Return [x, y] of the center of cell containing provided text 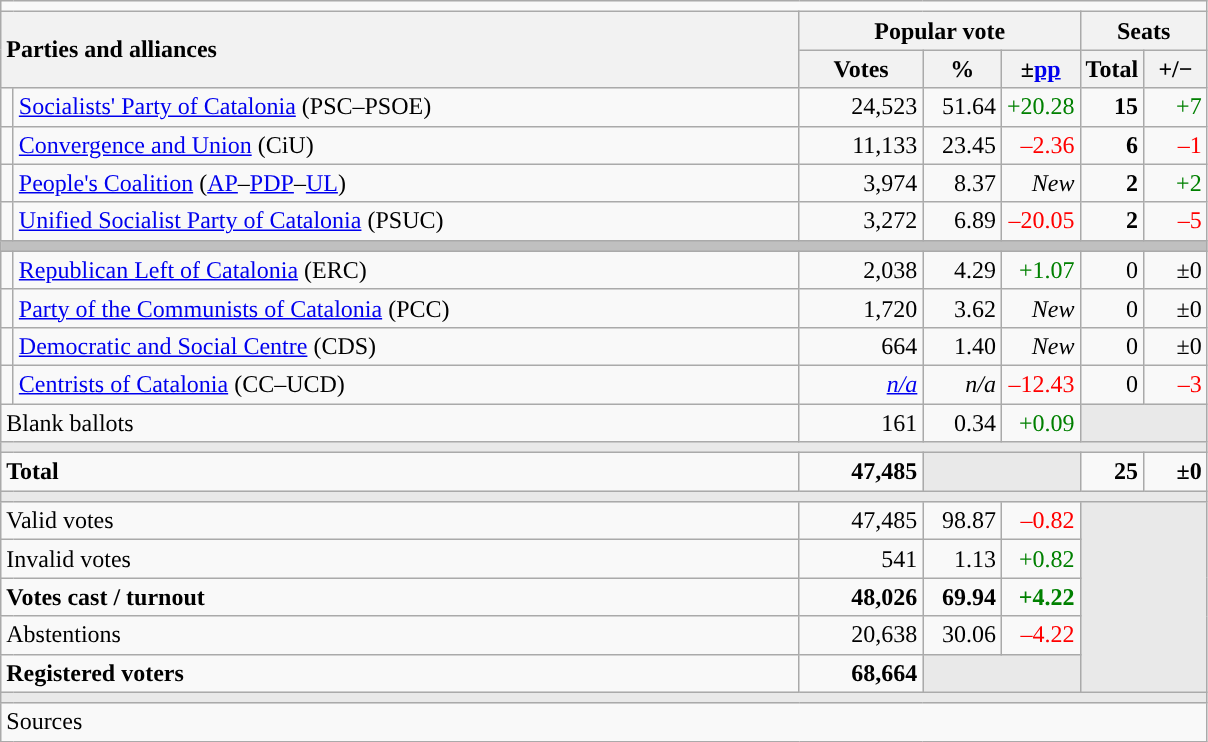
1,720 [861, 308]
11,133 [861, 145]
8.37 [962, 183]
Convergence and Union (CiU) [406, 145]
+/− [1176, 69]
–0.82 [1040, 521]
Unified Socialist Party of Catalonia (PSUC) [406, 221]
0.34 [962, 423]
Centrists of Catalonia (CC–UCD) [406, 384]
–2.36 [1040, 145]
Invalid votes [400, 559]
664 [861, 346]
% [962, 69]
Popular vote [940, 31]
±pp [1040, 69]
541 [861, 559]
Party of the Communists of Catalonia (PCC) [406, 308]
20,638 [861, 635]
Democratic and Social Centre (CDS) [406, 346]
6 [1112, 145]
2,038 [861, 270]
+0.82 [1040, 559]
3,272 [861, 221]
–5 [1176, 221]
Blank ballots [400, 423]
30.06 [962, 635]
Seats [1144, 31]
Sources [604, 722]
1.13 [962, 559]
–20.05 [1040, 221]
–3 [1176, 384]
Valid votes [400, 521]
People's Coalition (AP–PDP–UL) [406, 183]
3,974 [861, 183]
48,026 [861, 597]
+4.22 [1040, 597]
68,664 [861, 673]
1.40 [962, 346]
161 [861, 423]
Parties and alliances [400, 50]
15 [1112, 107]
Registered voters [400, 673]
+20.28 [1040, 107]
+7 [1176, 107]
51.64 [962, 107]
–12.43 [1040, 384]
24,523 [861, 107]
+2 [1176, 183]
Republican Left of Catalonia (ERC) [406, 270]
6.89 [962, 221]
–1 [1176, 145]
Socialists' Party of Catalonia (PSC–PSOE) [406, 107]
Votes cast / turnout [400, 597]
25 [1112, 472]
+1.07 [1040, 270]
3.62 [962, 308]
98.87 [962, 521]
–4.22 [1040, 635]
23.45 [962, 145]
Votes [861, 69]
+0.09 [1040, 423]
4.29 [962, 270]
69.94 [962, 597]
Abstentions [400, 635]
